Find where the given text appears and provide that cell's center as (x, y) coordinate. 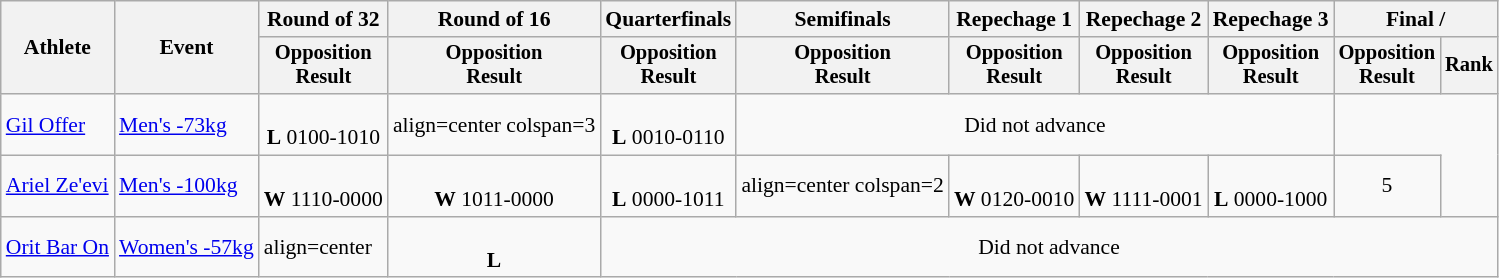
Round of 16 (494, 19)
Repechage 1 (1014, 19)
W 1011-0000 (494, 186)
align=center colspan=2 (842, 186)
Event (186, 48)
L 0100-1010 (324, 124)
Repechage 2 (1143, 19)
Semifinals (842, 19)
L 0010-0110 (668, 124)
align=center (324, 248)
Men's -100kg (186, 186)
Round of 32 (324, 19)
Repechage 3 (1271, 19)
L 0000-1011 (668, 186)
W 1110-0000 (324, 186)
Final / (1416, 19)
Gil Offer (58, 124)
Men's -73kg (186, 124)
Women's -57kg (186, 248)
Quarterfinals (668, 19)
W 1111-0001 (1143, 186)
L (494, 248)
5 (1388, 186)
L 0000-1000 (1271, 186)
Orit Bar On (58, 248)
Ariel Ze'evi (58, 186)
Rank (1469, 66)
Athlete (58, 48)
align=center colspan=3 (494, 124)
W 0120-0010 (1014, 186)
